Search for the cell housing the specified text and yield its (x, y) center coordinate. 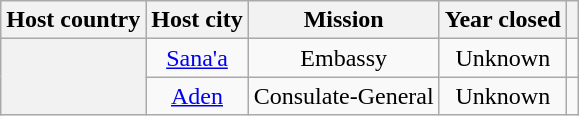
Host city (197, 20)
Sana'a (197, 58)
Consulate-General (344, 96)
Aden (197, 96)
Year closed (502, 20)
Embassy (344, 58)
Host country (74, 20)
Mission (344, 20)
